Return the [x, y] coordinate for the center point of the cell that contains the specified text.  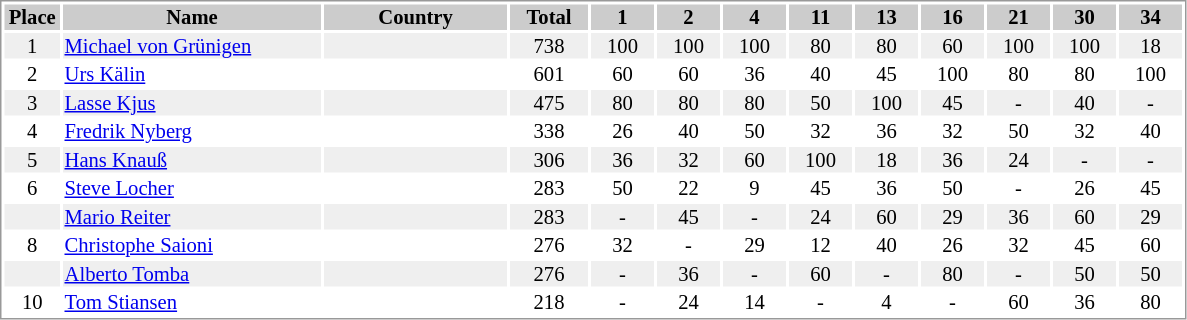
Michael von Grünigen [192, 46]
Name [192, 17]
738 [549, 46]
8 [32, 245]
6 [32, 189]
338 [549, 131]
Urs Kälin [192, 75]
34 [1150, 17]
11 [820, 17]
Lasse Kjus [192, 103]
Tom Stiansen [192, 303]
Christophe Saioni [192, 245]
14 [754, 303]
13 [886, 17]
306 [549, 160]
22 [688, 189]
Steve Locher [192, 189]
601 [549, 75]
5 [32, 160]
Place [32, 17]
16 [952, 17]
Fredrik Nyberg [192, 131]
21 [1018, 17]
30 [1084, 17]
10 [32, 303]
9 [754, 189]
Hans Knauß [192, 160]
Mario Reiter [192, 217]
12 [820, 245]
Country [416, 17]
218 [549, 303]
475 [549, 103]
Alberto Tomba [192, 274]
3 [32, 103]
Total [549, 17]
